Pinpoint the cell where the given text exists, returning its [x, y] midpoint coordinate. 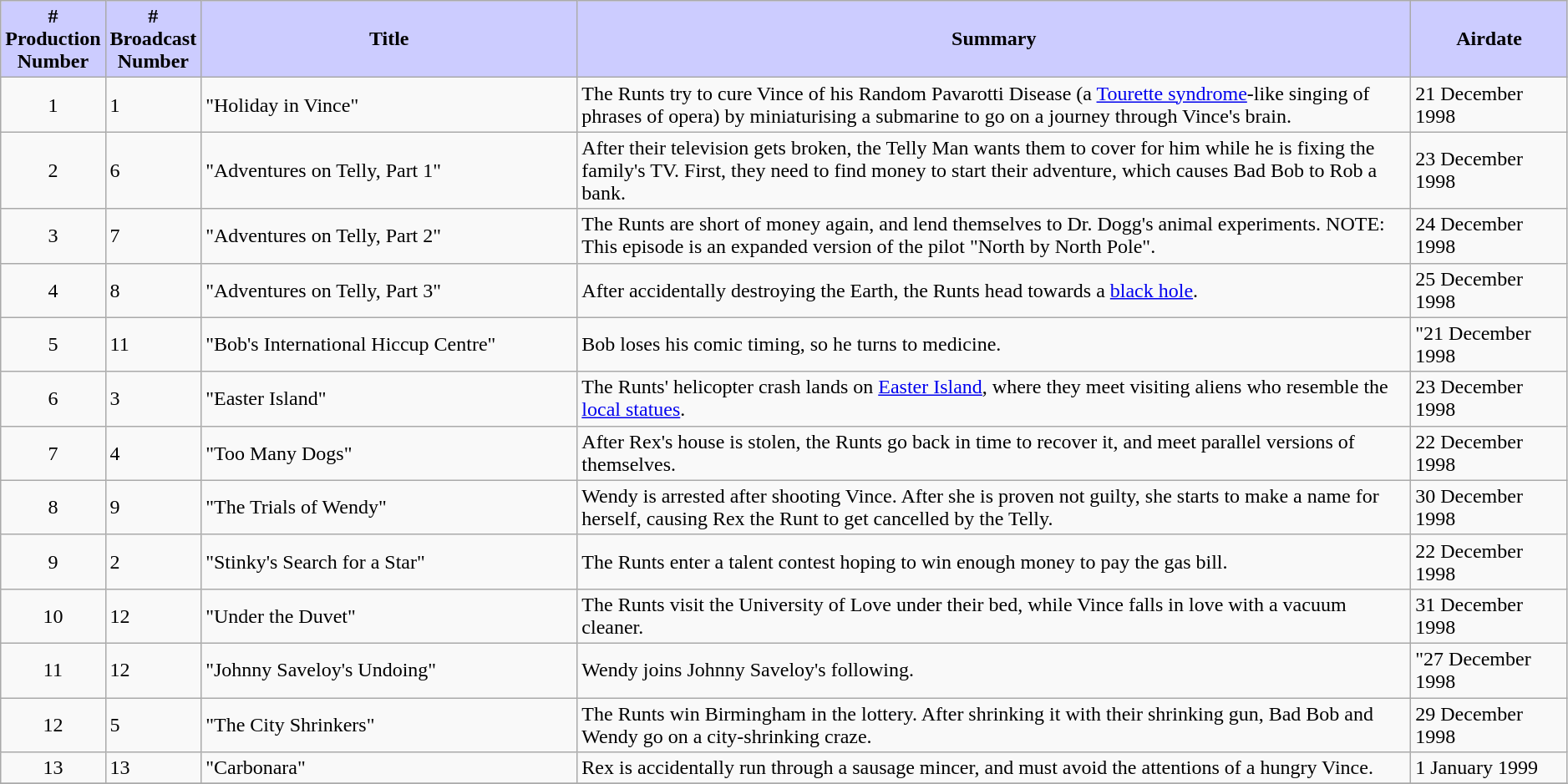
"Too Many Dogs" [389, 453]
25 December 1998 [1489, 291]
"27 December 1998 [1489, 670]
Airdate [1489, 39]
After accidentally destroying the Earth, the Runts head towards a black hole. [994, 291]
Rex is accidentally run through a sausage mincer, and must avoid the attentions of a hungry Vince. [994, 768]
"Johnny Saveloy's Undoing" [389, 670]
1 January 1999 [1489, 768]
"The Trials of Wendy" [389, 508]
30 December 1998 [1489, 508]
21 December 1998 [1489, 105]
The Runts enter a talent contest hoping to win enough money to pay the gas bill. [994, 561]
"Under the Duvet" [389, 616]
# Production Number [53, 39]
"21 December 1998 [1489, 344]
"The City Shrinkers" [389, 725]
"Easter Island" [389, 399]
"Bob's International Hiccup Centre" [389, 344]
29 December 1998 [1489, 725]
"Adventures on Telly, Part 3" [389, 291]
24 December 1998 [1489, 235]
"Carbonara" [389, 768]
"Stinky's Search for a Star" [389, 561]
Wendy joins Johnny Saveloy's following. [994, 670]
"Adventures on Telly, Part 1" [389, 170]
The Runts' helicopter crash lands on Easter Island, where they meet visiting aliens who resemble the local statues. [994, 399]
"Adventures on Telly, Part 2" [389, 235]
Summary [994, 39]
Bob loses his comic timing, so he turns to medicine. [994, 344]
The Runts win Birmingham in the lottery. After shrinking it with their shrinking gun, Bad Bob and Wendy go on a city-shrinking craze. [994, 725]
10 [53, 616]
Title [389, 39]
After Rex's house is stolen, the Runts go back in time to recover it, and meet parallel versions of themselves. [994, 453]
31 December 1998 [1489, 616]
"Holiday in Vince" [389, 105]
# Broadcast Number [154, 39]
The Runts visit the University of Love under their bed, while Vince falls in love with a vacuum cleaner. [994, 616]
